From the cell containing the given text, extract its center point as (x, y) coordinate. 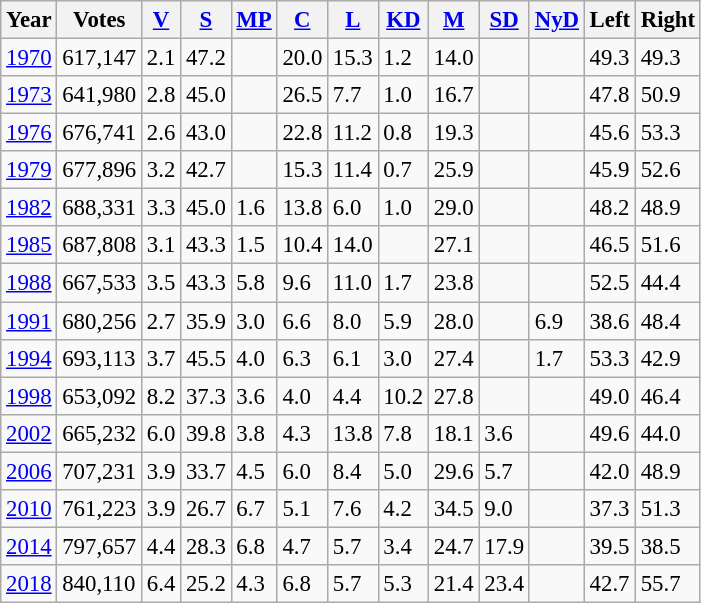
47.8 (610, 95)
6.9 (556, 321)
35.9 (206, 321)
L (353, 20)
2.1 (162, 58)
0.8 (403, 133)
680,256 (100, 321)
42.0 (610, 471)
7.6 (353, 509)
1970 (29, 58)
46.4 (668, 396)
707,231 (100, 471)
34.5 (453, 509)
MP (254, 20)
11.4 (353, 170)
42.9 (668, 358)
48.4 (668, 321)
1.2 (403, 58)
27.1 (453, 245)
0.7 (403, 170)
2014 (29, 546)
18.1 (453, 433)
5.8 (254, 283)
45.6 (610, 133)
10.2 (403, 396)
Left (610, 20)
51.3 (668, 509)
22.8 (302, 133)
2.7 (162, 321)
50.9 (668, 95)
27.4 (453, 358)
5.0 (403, 471)
5.1 (302, 509)
16.7 (453, 95)
3.2 (162, 170)
6.3 (302, 358)
3.4 (403, 546)
11.2 (353, 133)
2006 (29, 471)
47.2 (206, 58)
1994 (29, 358)
C (302, 20)
25.9 (453, 170)
653,092 (100, 396)
8.0 (353, 321)
21.4 (453, 584)
46.5 (610, 245)
1.5 (254, 245)
2.8 (162, 95)
49.0 (610, 396)
4.2 (403, 509)
25.2 (206, 584)
V (162, 20)
55.7 (668, 584)
11.0 (353, 283)
1988 (29, 283)
3.8 (254, 433)
23.4 (504, 584)
Votes (100, 20)
617,147 (100, 58)
10.4 (302, 245)
9.6 (302, 283)
26.7 (206, 509)
6.7 (254, 509)
3.7 (162, 358)
3.5 (162, 283)
7.8 (403, 433)
NyD (556, 20)
43.0 (206, 133)
1998 (29, 396)
676,741 (100, 133)
665,232 (100, 433)
8.2 (162, 396)
38.6 (610, 321)
26.5 (302, 95)
8.4 (353, 471)
5.9 (403, 321)
1973 (29, 95)
677,896 (100, 170)
44.4 (668, 283)
761,223 (100, 509)
24.7 (453, 546)
Year (29, 20)
29.0 (453, 208)
29.6 (453, 471)
2018 (29, 584)
3.3 (162, 208)
27.8 (453, 396)
641,980 (100, 95)
M (453, 20)
6.6 (302, 321)
48.2 (610, 208)
33.7 (206, 471)
693,113 (100, 358)
38.5 (668, 546)
23.8 (453, 283)
19.3 (453, 133)
39.5 (610, 546)
4.7 (302, 546)
45.5 (206, 358)
667,533 (100, 283)
1979 (29, 170)
5.3 (403, 584)
6.1 (353, 358)
1976 (29, 133)
1.6 (254, 208)
797,657 (100, 546)
687,808 (100, 245)
1982 (29, 208)
SD (504, 20)
840,110 (100, 584)
Right (668, 20)
4.5 (254, 471)
20.0 (302, 58)
39.8 (206, 433)
KD (403, 20)
52.5 (610, 283)
1991 (29, 321)
17.9 (504, 546)
6.4 (162, 584)
45.9 (610, 170)
7.7 (353, 95)
51.6 (668, 245)
2.6 (162, 133)
52.6 (668, 170)
2010 (29, 509)
3.1 (162, 245)
688,331 (100, 208)
28.3 (206, 546)
1985 (29, 245)
49.6 (610, 433)
S (206, 20)
44.0 (668, 433)
9.0 (504, 509)
2002 (29, 433)
28.0 (453, 321)
